Find where the given text appears and provide that cell's center as (x, y) coordinate. 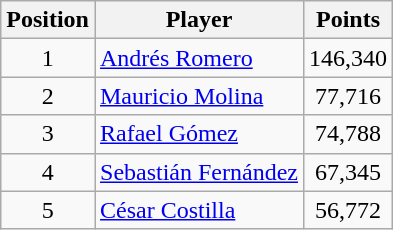
2 (48, 96)
Sebastián Fernández (198, 172)
Andrés Romero (198, 58)
56,772 (348, 210)
4 (48, 172)
Rafael Gómez (198, 134)
3 (48, 134)
74,788 (348, 134)
1 (48, 58)
Position (48, 20)
Points (348, 20)
Mauricio Molina (198, 96)
77,716 (348, 96)
146,340 (348, 58)
5 (48, 210)
César Costilla (198, 210)
Player (198, 20)
67,345 (348, 172)
